Capture the cell that displays the provided text and extract its (X, Y) central coordinate. 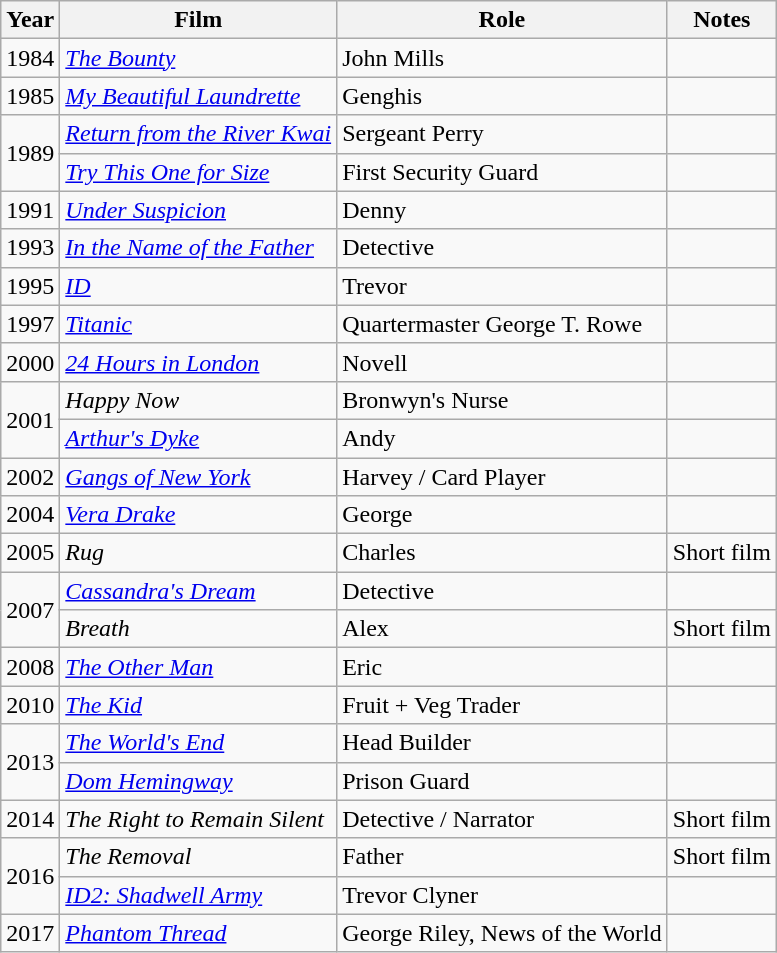
ID2: Shadwell Army (198, 895)
Sergeant Perry (502, 134)
Head Builder (502, 743)
2013 (30, 762)
2010 (30, 705)
Gangs of New York (198, 477)
The Kid (198, 705)
Trevor (502, 286)
1991 (30, 210)
1997 (30, 324)
Prison Guard (502, 781)
1993 (30, 248)
In the Name of the Father (198, 248)
Trevor Clyner (502, 895)
Quartermaster George T. Rowe (502, 324)
2016 (30, 876)
2014 (30, 819)
Return from the River Kwai (198, 134)
2007 (30, 610)
The Removal (198, 857)
Father (502, 857)
Dom Hemingway (198, 781)
Arthur's Dyke (198, 438)
ID (198, 286)
The Bounty (198, 58)
Notes (722, 20)
Try This One for Size (198, 172)
George Riley, News of the World (502, 933)
Harvey / Card Player (502, 477)
Denny (502, 210)
The World's End (198, 743)
Rug (198, 553)
2000 (30, 362)
Charles (502, 553)
Andy (502, 438)
2001 (30, 419)
1989 (30, 153)
Under Suspicion (198, 210)
Eric (502, 667)
Phantom Thread (198, 933)
My Beautiful Laundrette (198, 96)
John Mills (502, 58)
Titanic (198, 324)
24 Hours in London (198, 362)
Film (198, 20)
Detective / Narrator (502, 819)
2005 (30, 553)
1985 (30, 96)
George (502, 515)
2004 (30, 515)
1984 (30, 58)
Genghis (502, 96)
1995 (30, 286)
Cassandra's Dream (198, 591)
Novell (502, 362)
Role (502, 20)
2017 (30, 933)
Happy Now (198, 400)
Fruit + Veg Trader (502, 705)
Alex (502, 629)
2008 (30, 667)
Bronwyn's Nurse (502, 400)
2002 (30, 477)
Vera Drake (198, 515)
Breath (198, 629)
Year (30, 20)
The Other Man (198, 667)
The Right to Remain Silent (198, 819)
First Security Guard (502, 172)
